Identify which cell holds the provided text, then report its [X, Y] central coordinate. 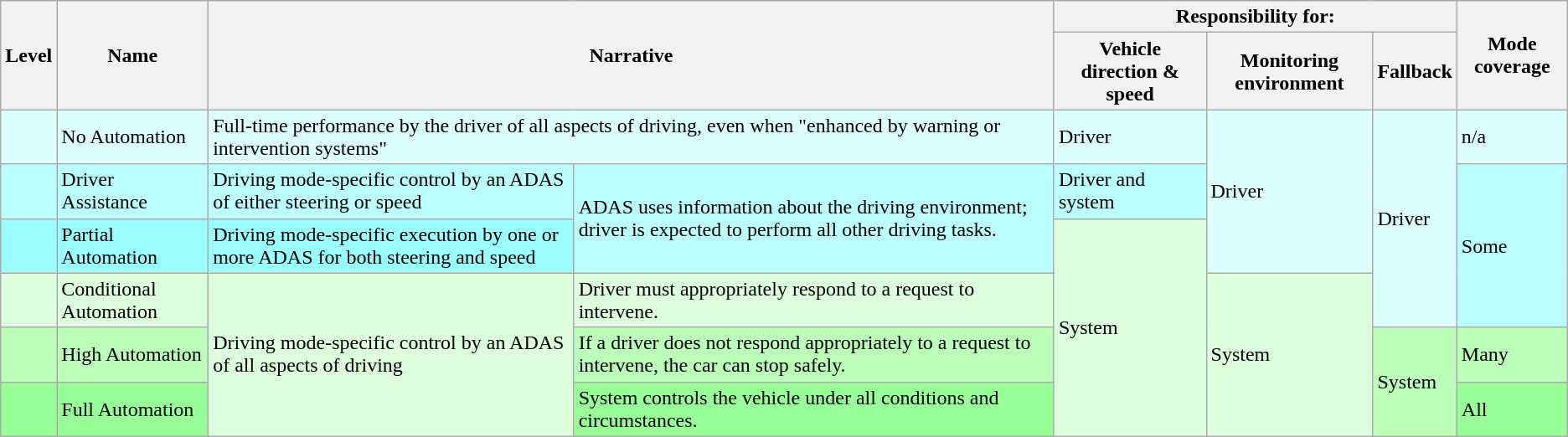
Some [1512, 246]
Many [1512, 355]
ADAS uses information about the driving environment; driver is expected to perform all other driving tasks. [814, 218]
Driving mode-specific execution by one or more ADAS for both steering and speed [391, 246]
Level [28, 55]
Narrative [632, 55]
Driver Assistance [132, 191]
Monitoring environment [1290, 71]
System controls the vehicle under all conditions and circumstances. [814, 409]
Name [132, 55]
n/a [1512, 137]
Responsibility for: [1255, 17]
If a driver does not respond appropriately to a request to intervene, the car can stop safely. [814, 355]
Conditional Automation [132, 300]
Full Automation [132, 409]
Mode coverage [1512, 55]
Driving mode-specific control by an ADAS of all aspects of driving [391, 355]
High Automation [132, 355]
Driving mode-specific control by an ADAS of either steering or speed [391, 191]
Full-time performance by the driver of all aspects of driving, even when "enhanced by warning or intervention systems" [632, 137]
Vehicle direction & speed [1130, 71]
Driver must appropriately respond to a request to intervene. [814, 300]
Driver and system [1130, 191]
No Automation [132, 137]
All [1512, 409]
Partial Automation [132, 246]
Fallback [1415, 71]
